Locate the cell with the specified text and output its [x, y] center coordinate. 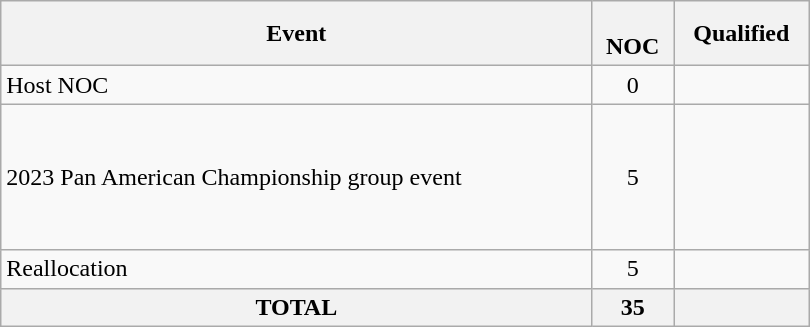
Host NOC [296, 85]
0 [633, 85]
35 [633, 307]
Event [296, 34]
2023 Pan American Championship group event [296, 177]
TOTAL [296, 307]
Qualified [742, 34]
Reallocation [296, 269]
NOC [633, 34]
